From the cell containing the given text, extract its center point as (x, y) coordinate. 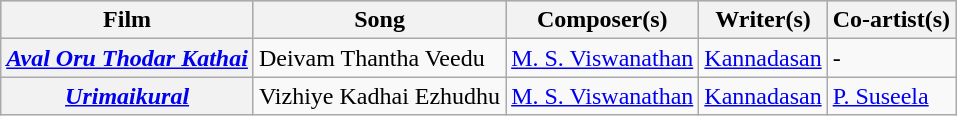
Urimaikural (128, 96)
- (891, 58)
Deivam Thantha Veedu (379, 58)
Film (128, 20)
Song (379, 20)
Writer(s) (763, 20)
Composer(s) (602, 20)
P. Suseela (891, 96)
Co-artist(s) (891, 20)
Aval Oru Thodar Kathai (128, 58)
Vizhiye Kadhai Ezhudhu (379, 96)
